Find where the given text appears and provide that cell's center as (X, Y) coordinate. 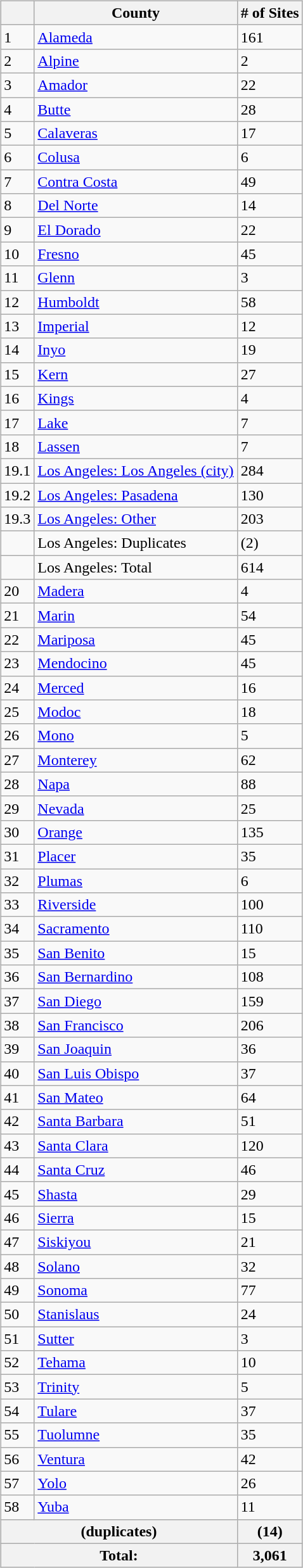
San Joaquin (136, 1049)
San Bernardino (136, 977)
Los Angeles: Los Angeles (city) (136, 471)
San Luis Obispo (136, 1073)
614 (270, 567)
57 (18, 1483)
47 (18, 1242)
56 (18, 1459)
Nevada (136, 808)
120 (270, 1146)
Mendocino (136, 664)
# of Sites (270, 13)
9 (18, 230)
Humboldt (136, 302)
19.1 (18, 471)
43 (18, 1146)
El Dorado (136, 230)
50 (18, 1315)
206 (270, 1025)
Kings (136, 398)
Santa Barbara (136, 1122)
161 (270, 37)
Lassen (136, 446)
52 (18, 1363)
44 (18, 1170)
County (136, 13)
Los Angeles: Total (136, 567)
Sacramento (136, 929)
Colusa (136, 158)
Mariposa (136, 640)
110 (270, 929)
(duplicates) (119, 1531)
(14) (270, 1531)
62 (270, 760)
San Francisco (136, 1025)
77 (270, 1291)
Tuolumne (136, 1435)
38 (18, 1025)
41 (18, 1097)
Mono (136, 736)
13 (18, 326)
Imperial (136, 326)
19.3 (18, 519)
Napa (136, 784)
Marin (136, 616)
Contra Costa (136, 182)
100 (270, 905)
Del Norte (136, 206)
20 (18, 591)
Ventura (136, 1459)
8 (18, 206)
48 (18, 1266)
Trinity (136, 1387)
Santa Clara (136, 1146)
Yuba (136, 1507)
Sierra (136, 1218)
19 (270, 350)
Yolo (136, 1483)
Plumas (136, 881)
Solano (136, 1266)
Amador (136, 85)
Alameda (136, 37)
135 (270, 832)
Los Angeles: Other (136, 519)
Santa Cruz (136, 1170)
Los Angeles: Duplicates (136, 543)
30 (18, 832)
Shasta (136, 1194)
53 (18, 1387)
Total: (119, 1555)
55 (18, 1435)
Alpine (136, 61)
34 (18, 929)
130 (270, 495)
Los Angeles: Pasadena (136, 495)
Sonoma (136, 1291)
(2) (270, 543)
19.2 (18, 495)
Monterey (136, 760)
Fresno (136, 254)
Tulare (136, 1411)
159 (270, 1001)
Sutter (136, 1339)
Inyo (136, 350)
San Diego (136, 1001)
284 (270, 471)
Placer (136, 856)
Calaveras (136, 134)
108 (270, 977)
88 (270, 784)
Madera (136, 591)
Stanislaus (136, 1315)
Lake (136, 422)
31 (18, 856)
Orange (136, 832)
33 (18, 905)
Butte (136, 110)
Modoc (136, 712)
23 (18, 664)
40 (18, 1073)
203 (270, 519)
Merced (136, 688)
San Benito (136, 953)
Glenn (136, 278)
Riverside (136, 905)
Kern (136, 374)
San Mateo (136, 1097)
64 (270, 1097)
39 (18, 1049)
1 (18, 37)
Tehama (136, 1363)
Siskiyou (136, 1242)
3,061 (270, 1555)
